Detect which cell encompasses the target text, then output its (x, y) center coordinate. 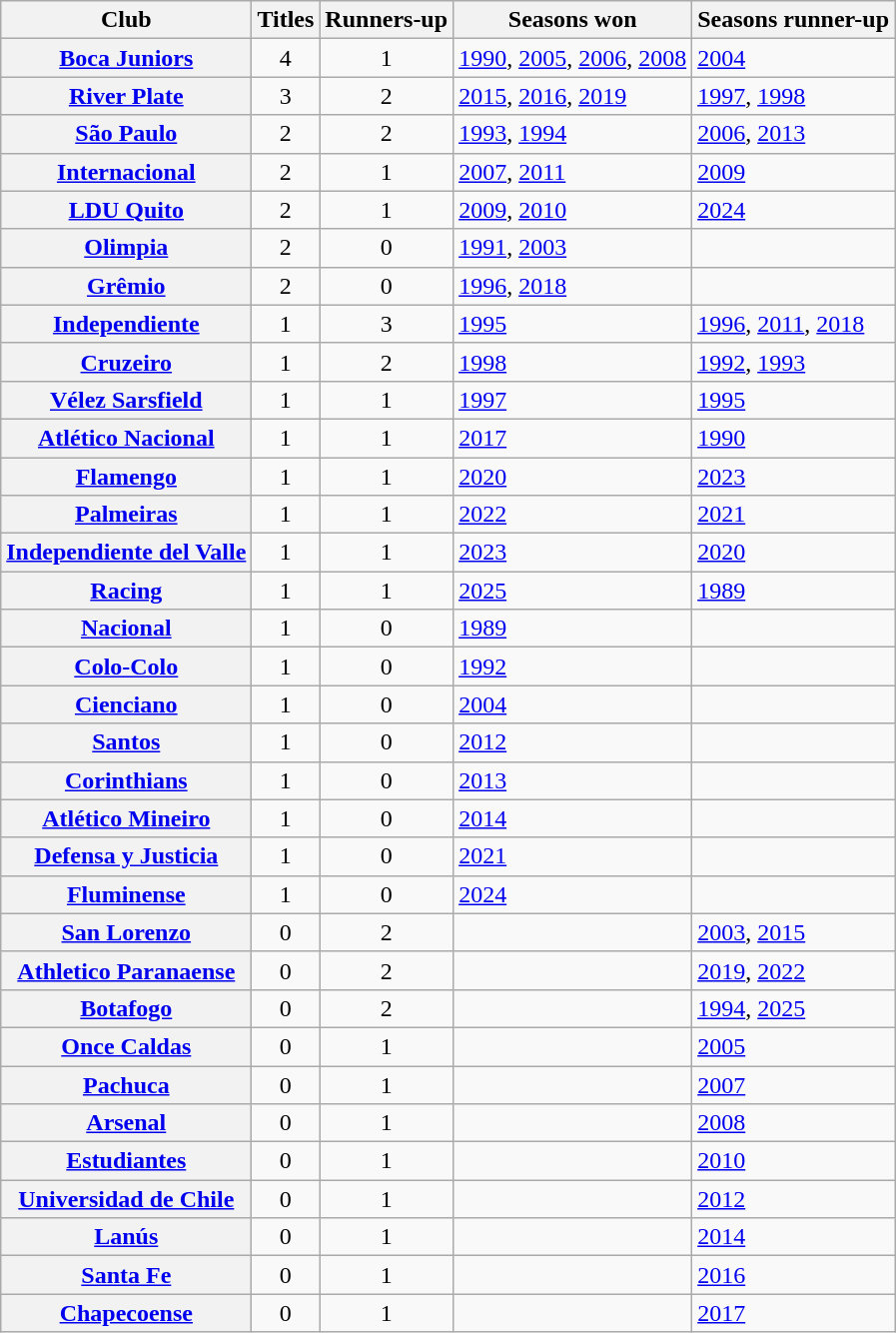
Cruzeiro (126, 362)
Independiente (126, 324)
1990 (793, 438)
2013 (573, 780)
Atlético Mineiro (126, 818)
Titles (286, 20)
2007 (793, 1084)
River Plate (126, 96)
Once Caldas (126, 1046)
Pachuca (126, 1084)
Internacional (126, 172)
Universidad de Chile (126, 1199)
2008 (793, 1123)
2009 (793, 172)
Racing (126, 591)
1992, 1993 (793, 362)
Nacional (126, 629)
São Paulo (126, 134)
Seasons runner-up (793, 20)
Atlético Nacional (126, 438)
Arsenal (126, 1123)
2007, 2011 (573, 172)
Botafogo (126, 1008)
1996, 2011, 2018 (793, 324)
2009, 2010 (573, 210)
Seasons won (573, 20)
Boca Juniors (126, 58)
Chapecoense (126, 1313)
Runners-up (387, 20)
Cienciano (126, 704)
1996, 2018 (573, 286)
1992 (573, 666)
Olimpia (126, 248)
Colo-Colo (126, 666)
2003, 2015 (793, 932)
Lanús (126, 1237)
Flamengo (126, 477)
San Lorenzo (126, 932)
Corinthians (126, 780)
1991, 2003 (573, 248)
Vélez Sarsfield (126, 400)
2005 (793, 1046)
1994, 2025 (793, 1008)
1997 (573, 400)
2025 (573, 591)
Athletico Paranaense (126, 970)
2022 (573, 515)
2010 (793, 1161)
1997, 1998 (793, 96)
Santa Fe (126, 1275)
LDU Quito (126, 210)
Fluminense (126, 894)
4 (286, 58)
1990, 2005, 2006, 2008 (573, 58)
2019, 2022 (793, 970)
Defensa y Justicia (126, 856)
2015, 2016, 2019 (573, 96)
2006, 2013 (793, 134)
Estudiantes (126, 1161)
1998 (573, 362)
2016 (793, 1275)
Santos (126, 742)
1993, 1994 (573, 134)
Club (126, 20)
Independiente del Valle (126, 553)
Grêmio (126, 286)
Palmeiras (126, 515)
